Find where the given text appears and provide that cell's center as (X, Y) coordinate. 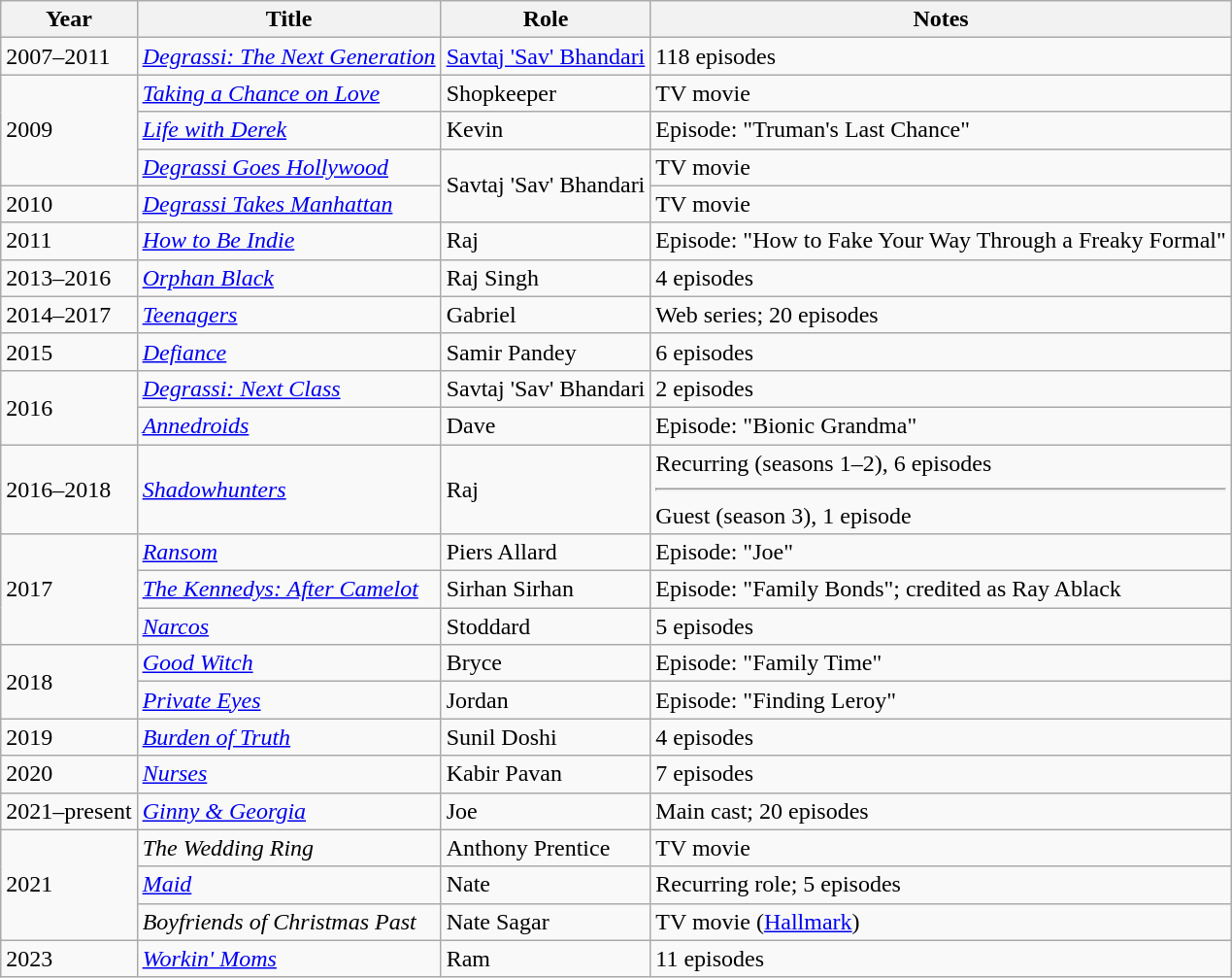
Episode: "Family Time" (941, 663)
Orphan Black (289, 278)
Ram (546, 959)
Role (546, 19)
Taking a Chance on Love (289, 93)
2009 (69, 130)
2017 (69, 590)
Boyfriends of Christmas Past (289, 922)
Anthony Prentice (546, 848)
Kabir Pavan (546, 774)
Nate (546, 885)
Title (289, 19)
Year (69, 19)
Main cast; 20 episodes (941, 811)
11 episodes (941, 959)
Degrassi: The Next Generation (289, 56)
Web series; 20 episodes (941, 315)
Episode: "Bionic Grandma" (941, 425)
Recurring (seasons 1–2), 6 episodes Guest (season 3), 1 episode (941, 489)
Raj Singh (546, 278)
Annedroids (289, 425)
Teenagers (289, 315)
Dave (546, 425)
Episode: "Truman's Last Chance" (941, 130)
2015 (69, 352)
118 episodes (941, 56)
Kevin (546, 130)
Episode: "Joe" (941, 553)
2011 (69, 241)
Burden of Truth (289, 737)
2021 (69, 885)
Sunil Doshi (546, 737)
TV movie (Hallmark) (941, 922)
2 episodes (941, 388)
Life with Derek (289, 130)
The Kennedys: After Camelot (289, 590)
The Wedding Ring (289, 848)
Good Witch (289, 663)
2019 (69, 737)
Degrassi: Next Class (289, 388)
2023 (69, 959)
Shadowhunters (289, 489)
Nurses (289, 774)
Episode: "Family Bonds"; credited as Ray Ablack (941, 590)
2007–2011 (69, 56)
Samir Pandey (546, 352)
2021–present (69, 811)
5 episodes (941, 626)
Jordan (546, 700)
Degrassi Takes Manhattan (289, 204)
Degrassi Goes Hollywood (289, 167)
Gabriel (546, 315)
6 episodes (941, 352)
Maid (289, 885)
2016 (69, 407)
Nate Sagar (546, 922)
Workin' Moms (289, 959)
Recurring role; 5 episodes (941, 885)
Ransom (289, 553)
Stoddard (546, 626)
Narcos (289, 626)
7 episodes (941, 774)
2010 (69, 204)
Piers Allard (546, 553)
Defiance (289, 352)
Shopkeeper (546, 93)
Ginny & Georgia (289, 811)
Sirhan Sirhan (546, 590)
Joe (546, 811)
Notes (941, 19)
Episode: "Finding Leroy" (941, 700)
2014–2017 (69, 315)
Private Eyes (289, 700)
Bryce (546, 663)
Episode: "How to Fake Your Way Through a Freaky Formal" (941, 241)
2018 (69, 682)
2013–2016 (69, 278)
2016–2018 (69, 489)
How to Be Indie (289, 241)
2020 (69, 774)
